Identify which cell holds the provided text, then report its [X, Y] central coordinate. 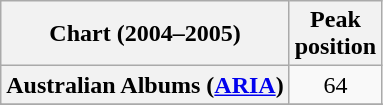
Australian Albums (ARIA) [145, 85]
Peakposition [335, 34]
64 [335, 85]
Chart (2004–2005) [145, 34]
